Provide the (x, y) coordinate of the cell's center where the given text is located.  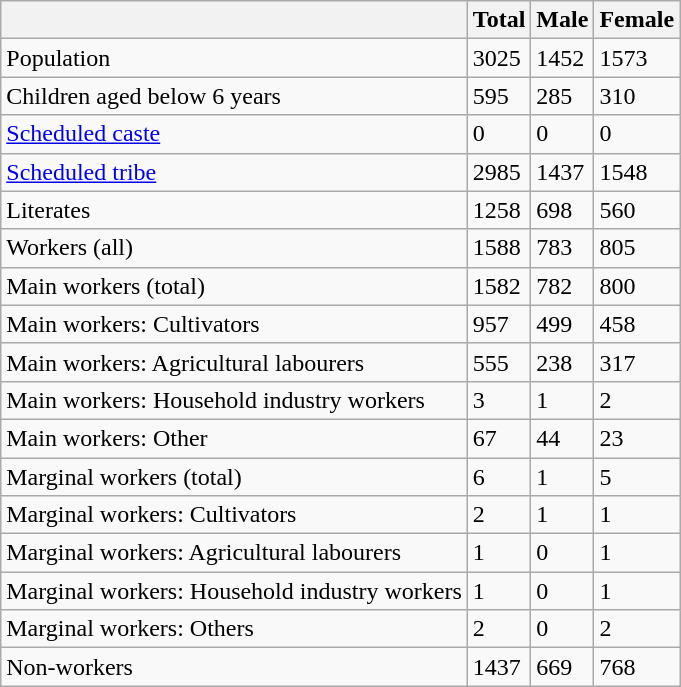
Scheduled tribe (234, 172)
Main workers: Cultivators (234, 324)
Marginal workers: Agricultural labourers (234, 553)
957 (499, 324)
67 (499, 438)
Marginal workers: Cultivators (234, 515)
Population (234, 58)
Female (637, 20)
Main workers (total) (234, 286)
Total (499, 20)
560 (637, 210)
Main workers: Agricultural labourers (234, 362)
555 (499, 362)
Workers (all) (234, 248)
2985 (499, 172)
Marginal workers: Household industry workers (234, 591)
1588 (499, 248)
Scheduled caste (234, 134)
Non-workers (234, 667)
285 (562, 96)
44 (562, 438)
1452 (562, 58)
Male (562, 20)
458 (637, 324)
5 (637, 477)
1548 (637, 172)
310 (637, 96)
669 (562, 667)
1258 (499, 210)
800 (637, 286)
Children aged below 6 years (234, 96)
1582 (499, 286)
595 (499, 96)
3 (499, 400)
698 (562, 210)
783 (562, 248)
Main workers: Household industry workers (234, 400)
Marginal workers: Others (234, 629)
317 (637, 362)
Marginal workers (total) (234, 477)
Main workers: Other (234, 438)
3025 (499, 58)
6 (499, 477)
782 (562, 286)
499 (562, 324)
23 (637, 438)
805 (637, 248)
768 (637, 667)
238 (562, 362)
1573 (637, 58)
Literates (234, 210)
